From the cell containing the given text, extract its center point as (X, Y) coordinate. 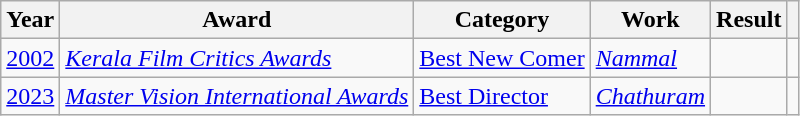
Best New Comer (502, 58)
Category (502, 20)
Award (237, 20)
Year (30, 20)
Nammal (650, 58)
Result (749, 20)
2002 (30, 58)
Work (650, 20)
2023 (30, 96)
Chathuram (650, 96)
Kerala Film Critics Awards (237, 58)
Best Director (502, 96)
Master Vision International Awards (237, 96)
